Return [x, y] of the center of cell containing provided text 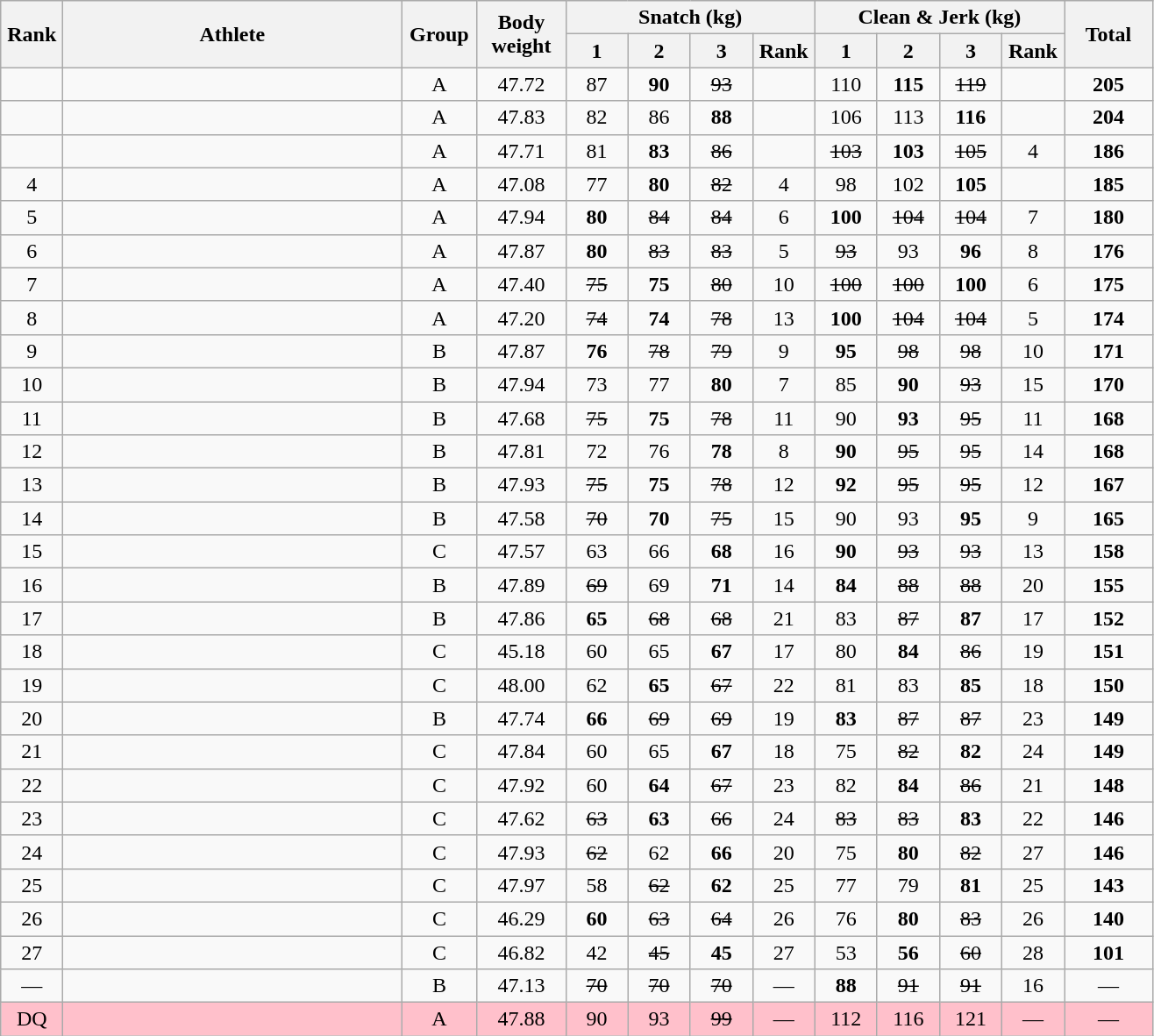
155 [1108, 585]
56 [908, 952]
112 [845, 1019]
102 [908, 184]
171 [1108, 351]
46.82 [521, 952]
47.40 [521, 284]
148 [1108, 785]
Body weight [521, 34]
174 [1108, 318]
167 [1108, 485]
Snatch (kg) [690, 18]
158 [1108, 552]
Athlete [232, 34]
92 [845, 485]
48.00 [521, 685]
47.97 [521, 885]
42 [596, 952]
176 [1108, 251]
58 [596, 885]
110 [845, 84]
115 [908, 84]
47.62 [521, 818]
47.92 [521, 785]
205 [1108, 84]
150 [1108, 685]
180 [1108, 218]
46.29 [521, 918]
47.83 [521, 118]
47.72 [521, 84]
71 [721, 585]
106 [845, 118]
Clean & Jerk (kg) [939, 18]
47.74 [521, 718]
47.86 [521, 618]
47.58 [521, 518]
204 [1108, 118]
DQ [32, 1019]
47.20 [521, 318]
45.18 [521, 652]
119 [970, 84]
99 [721, 1019]
185 [1108, 184]
165 [1108, 518]
152 [1108, 618]
47.57 [521, 552]
140 [1108, 918]
47.08 [521, 184]
28 [1033, 952]
Total [1108, 34]
72 [596, 452]
170 [1108, 384]
113 [908, 118]
47.68 [521, 418]
Group [439, 34]
151 [1108, 652]
186 [1108, 151]
121 [970, 1019]
143 [1108, 885]
53 [845, 952]
47.84 [521, 752]
101 [1108, 952]
47.89 [521, 585]
47.81 [521, 452]
96 [970, 251]
175 [1108, 284]
47.71 [521, 151]
47.88 [521, 1019]
73 [596, 384]
47.13 [521, 986]
